For the text-containing cell, return its midpoint in (X, Y) coordinate format. 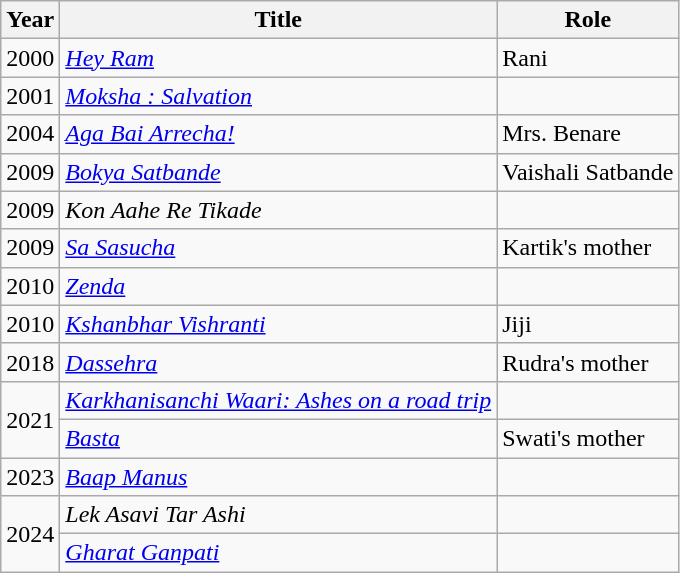
2021 (30, 419)
2001 (30, 96)
2023 (30, 477)
Rudra's mother (588, 362)
Sa Sasucha (278, 248)
Kartik's mother (588, 248)
Year (30, 20)
Kon Aahe Re Tikade (278, 210)
Moksha : Salvation (278, 96)
Title (278, 20)
Bokya Satbande (278, 172)
Zenda (278, 286)
Role (588, 20)
Kshanbhar Vishranti (278, 324)
Mrs. Benare (588, 134)
Swati's mother (588, 438)
Aga Bai Arrecha! (278, 134)
Hey Ram (278, 58)
Karkhanisanchi Waari: Ashes on a road trip (278, 400)
2018 (30, 362)
Lek Asavi Tar Ashi (278, 515)
2000 (30, 58)
Jiji (588, 324)
2004 (30, 134)
Baap Manus (278, 477)
Rani (588, 58)
Dassehra (278, 362)
Gharat Ganpati (278, 553)
Basta (278, 438)
Vaishali Satbande (588, 172)
2024 (30, 534)
